Pinpoint the cell where the given text exists, returning its (X, Y) midpoint coordinate. 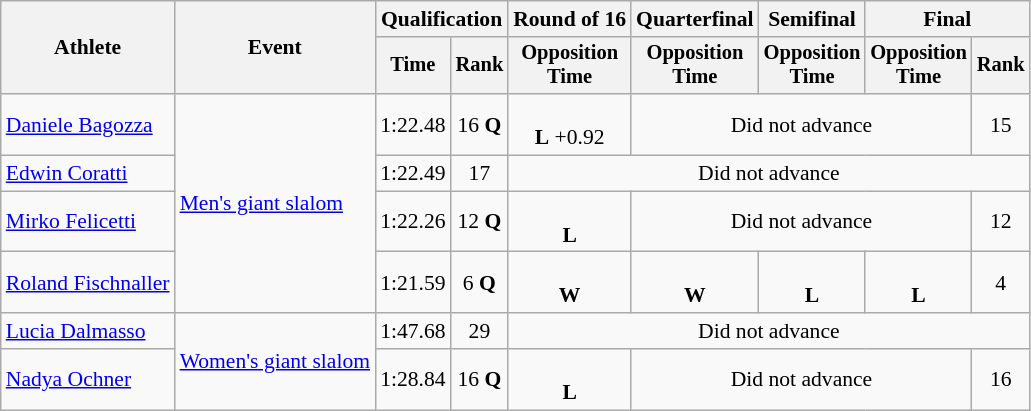
Round of 16 (570, 19)
1:21.59 (412, 282)
Quarterfinal (695, 19)
15 (1001, 124)
1:22.49 (412, 174)
17 (480, 174)
Men's giant slalom (276, 204)
Edwin Coratti (88, 174)
12 Q (480, 222)
12 (1001, 222)
4 (1001, 282)
Daniele Bagozza (88, 124)
1:22.26 (412, 222)
Final (947, 19)
Semifinal (812, 19)
16 (1001, 380)
Event (276, 48)
Qualification (442, 19)
Athlete (88, 48)
L +0.92 (570, 124)
1:22.48 (412, 124)
1:47.68 (412, 331)
1:28.84 (412, 380)
Roland Fischnaller (88, 282)
6 Q (480, 282)
29 (480, 331)
Time (412, 66)
Mirko Felicetti (88, 222)
Nadya Ochner (88, 380)
Women's giant slalom (276, 362)
Lucia Dalmasso (88, 331)
